Return [X, Y] of the center of cell containing provided text 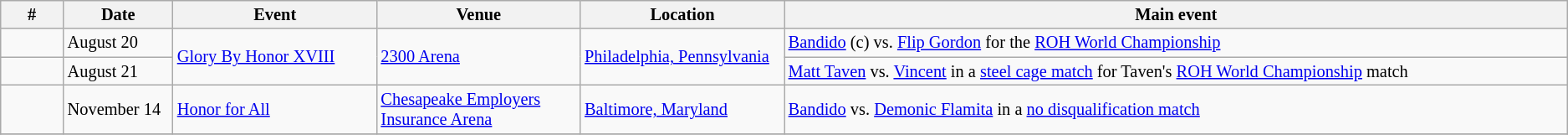
# [32, 14]
Philadelphia, Pennsylvania [682, 57]
Matt Taven vs. Vincent in a steel cage match for Taven's ROH World Championship match [1176, 71]
Venue [479, 14]
Event [275, 14]
Bandido (c) vs. Flip Gordon for the ROH World Championship [1176, 43]
Bandido vs. Demonic Flamita in a no disqualification match [1176, 109]
Location [682, 14]
August 20 [119, 43]
November 14 [119, 109]
2300 Arena [479, 57]
Main event [1176, 14]
Date [119, 14]
Baltimore, Maryland [682, 109]
Honor for All [275, 109]
Glory By Honor XVIII [275, 57]
August 21 [119, 71]
Chesapeake Employers Insurance Arena [479, 109]
